Scan for the cell matching the given text and deliver its (x, y) coordinate at center. 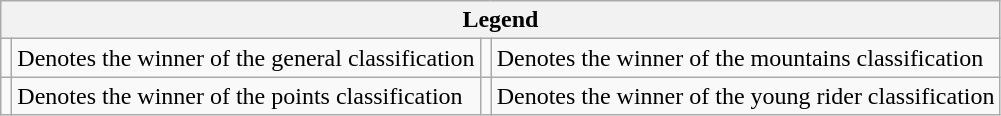
Denotes the winner of the general classification (246, 58)
Denotes the winner of the points classification (246, 96)
Legend (500, 20)
Denotes the winner of the young rider classification (746, 96)
Denotes the winner of the mountains classification (746, 58)
